Scan for the cell matching the given text and deliver its [X, Y] coordinate at center. 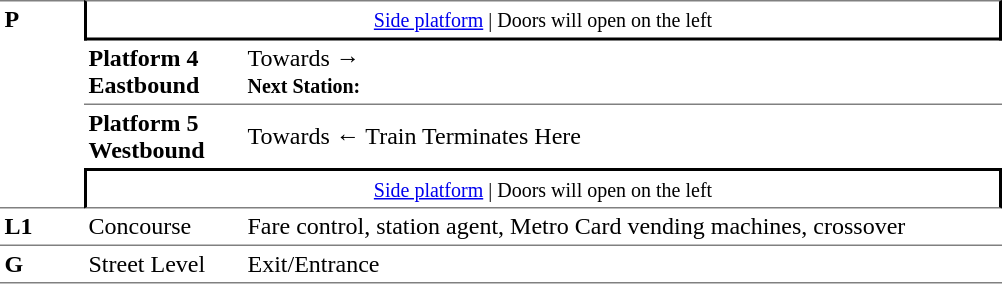
L1 [42, 226]
Towards → Next Station: [622, 72]
Platform 4Eastbound [164, 72]
Concourse [164, 226]
Exit/Entrance [622, 264]
G [42, 264]
Street Level [164, 264]
Fare control, station agent, Metro Card vending machines, crossover [622, 226]
Platform 5Westbound [164, 136]
P [42, 104]
Towards ← Train Terminates Here [622, 136]
